Search for the cell housing the specified text and yield its [x, y] center coordinate. 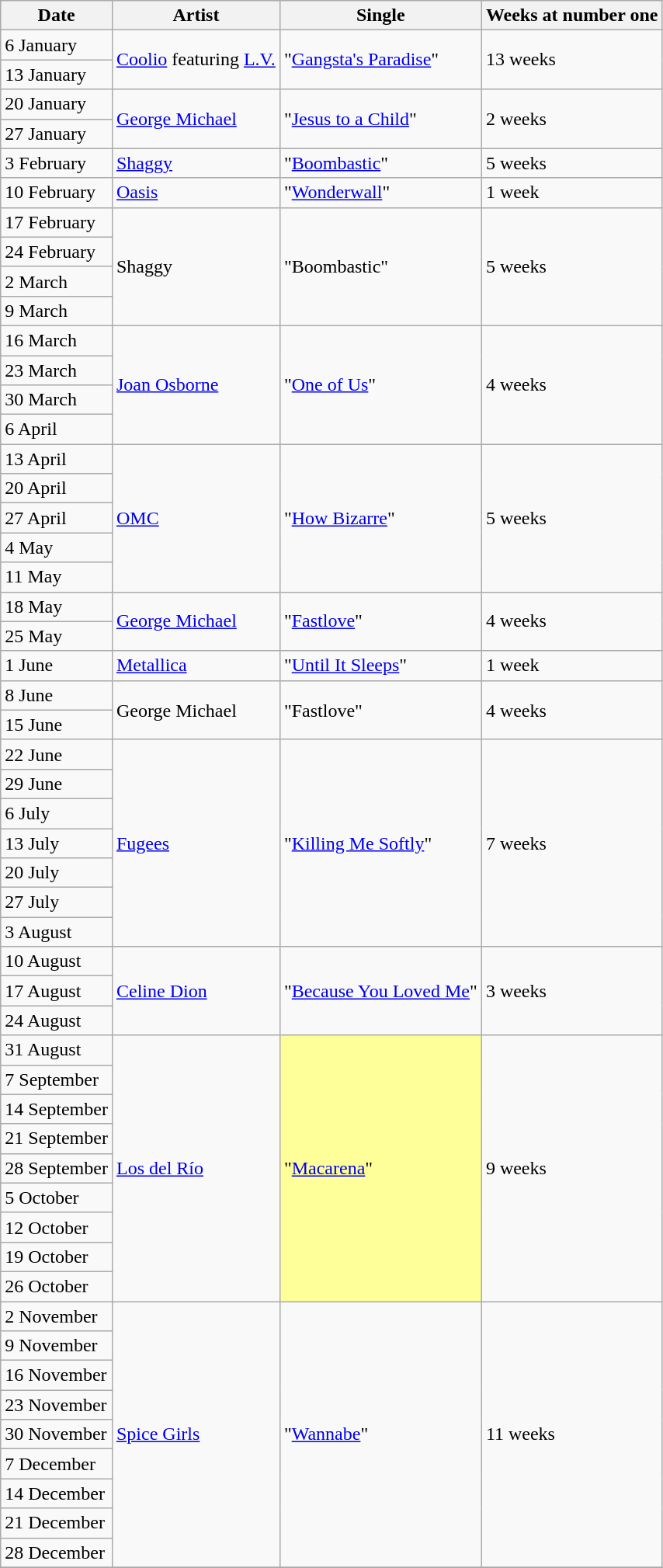
"Gangsta's Paradise" [380, 60]
10 February [57, 193]
24 February [57, 252]
Date [57, 16]
28 December [57, 1552]
7 December [57, 1464]
"Killing Me Softly" [380, 843]
17 August [57, 991]
6 January [57, 45]
"Macarena" [380, 1168]
13 July [57, 843]
Coolio featuring L.V. [196, 60]
"Until It Sleeps" [380, 666]
30 November [57, 1434]
20 January [57, 104]
27 July [57, 902]
2 November [57, 1316]
Single [380, 16]
2 weeks [571, 119]
3 August [57, 932]
23 November [57, 1405]
7 weeks [571, 843]
6 April [57, 429]
OMC [196, 518]
"Wonderwall" [380, 193]
24 August [57, 1020]
25 May [57, 636]
14 September [57, 1109]
15 June [57, 725]
2 March [57, 281]
11 May [57, 577]
13 January [57, 75]
9 March [57, 311]
18 May [57, 607]
28 September [57, 1168]
14 December [57, 1493]
19 October [57, 1257]
"Jesus to a Child" [380, 119]
Weeks at number one [571, 16]
21 December [57, 1523]
Spice Girls [196, 1435]
22 June [57, 754]
23 March [57, 370]
"Because You Loved Me" [380, 991]
21 September [57, 1139]
13 April [57, 459]
Metallica [196, 666]
Celine Dion [196, 991]
30 March [57, 400]
31 August [57, 1050]
20 July [57, 873]
7 September [57, 1080]
16 November [57, 1375]
Oasis [196, 193]
27 April [57, 518]
26 October [57, 1286]
9 November [57, 1346]
1 June [57, 666]
Los del Río [196, 1168]
Artist [196, 16]
5 October [57, 1198]
10 August [57, 961]
20 April [57, 488]
Joan Osborne [196, 384]
4 May [57, 548]
16 March [57, 340]
3 weeks [571, 991]
12 October [57, 1227]
Fugees [196, 843]
13 weeks [571, 60]
11 weeks [571, 1435]
17 February [57, 222]
29 June [57, 784]
"Wannabe" [380, 1435]
9 weeks [571, 1168]
3 February [57, 163]
"How Bizarre" [380, 518]
6 July [57, 813]
27 January [57, 134]
8 June [57, 695]
"One of Us" [380, 384]
